For the text-containing cell, return its midpoint in [X, Y] coordinate format. 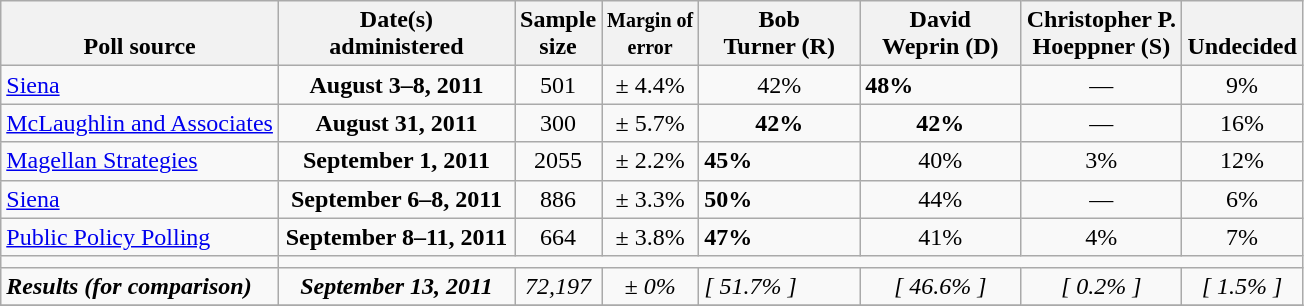
16% [1242, 123]
September 8–11, 2011 [396, 237]
McLaughlin and Associates [140, 123]
Magellan Strategies [140, 161]
Date(s)administered [396, 34]
50% [780, 199]
[ 1.5% ] [1242, 286]
44% [940, 199]
± 4.4% [650, 85]
9% [1242, 85]
40% [940, 161]
886 [558, 199]
3% [1102, 161]
August 3–8, 2011 [396, 85]
DavidWeprin (D) [940, 34]
Christopher P.Hoeppner (S) [1102, 34]
6% [1242, 199]
August 31, 2011 [396, 123]
Public Policy Polling [140, 237]
Undecided [1242, 34]
41% [940, 237]
BobTurner (R) [780, 34]
[ 51.7% ] [780, 286]
September 6–8, 2011 [396, 199]
47% [780, 237]
Results (for comparison) [140, 286]
± 3.3% [650, 199]
2055 [558, 161]
Samplesize [558, 34]
300 [558, 123]
45% [780, 161]
± 3.8% [650, 237]
72,197 [558, 286]
± 0% [650, 286]
± 5.7% [650, 123]
664 [558, 237]
September 13, 2011 [396, 286]
Poll source [140, 34]
12% [1242, 161]
± 2.2% [650, 161]
48% [940, 85]
[ 0.2% ] [1102, 286]
[ 46.6% ] [940, 286]
Margin oferror [650, 34]
4% [1102, 237]
September 1, 2011 [396, 161]
501 [558, 85]
7% [1242, 237]
